For the text-containing cell, return its midpoint in (x, y) coordinate format. 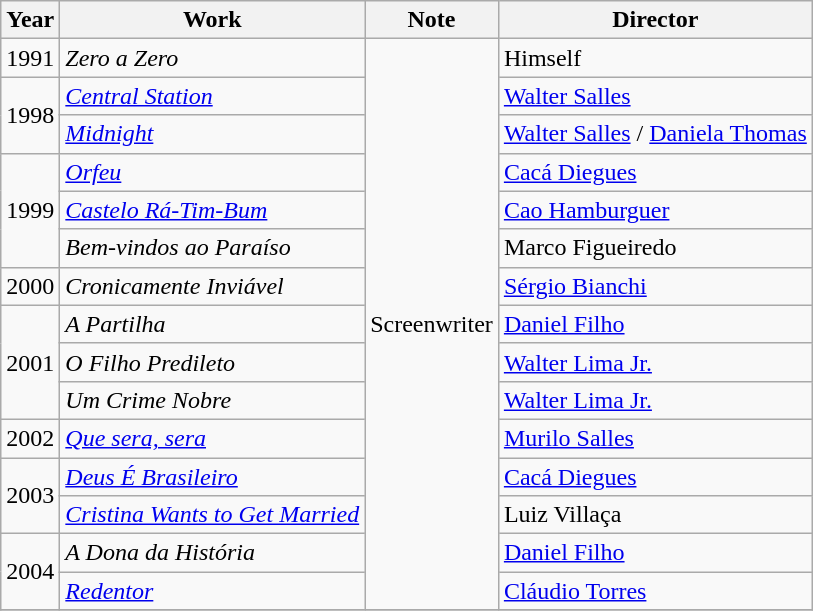
Que sera, sera (212, 438)
Central Station (212, 96)
Bem-vindos ao Paraíso (212, 248)
Orfeu (212, 172)
A Partilha (212, 324)
A Dona da História (212, 553)
2000 (30, 286)
Redentor (212, 591)
Sérgio Bianchi (655, 286)
Cronicamente Inviável (212, 286)
2003 (30, 496)
Um Crime Nobre (212, 400)
Luiz Villaça (655, 515)
Deus É Brasileiro (212, 477)
Note (432, 20)
Work (212, 20)
Walter Salles / Daniela Thomas (655, 134)
Cristina Wants to Get Married (212, 515)
Director (655, 20)
2002 (30, 438)
1998 (30, 115)
2004 (30, 572)
Murilo Salles (655, 438)
Cao Hamburguer (655, 210)
1991 (30, 58)
O Filho Predileto (212, 362)
Walter Salles (655, 96)
Zero a Zero (212, 58)
Screenwriter (432, 324)
Castelo Rá-Tim-Bum (212, 210)
1999 (30, 210)
Marco Figueiredo (655, 248)
Cláudio Torres (655, 591)
2001 (30, 362)
Year (30, 20)
Himself (655, 58)
Midnight (212, 134)
